For the text-containing cell, return its midpoint in [X, Y] coordinate format. 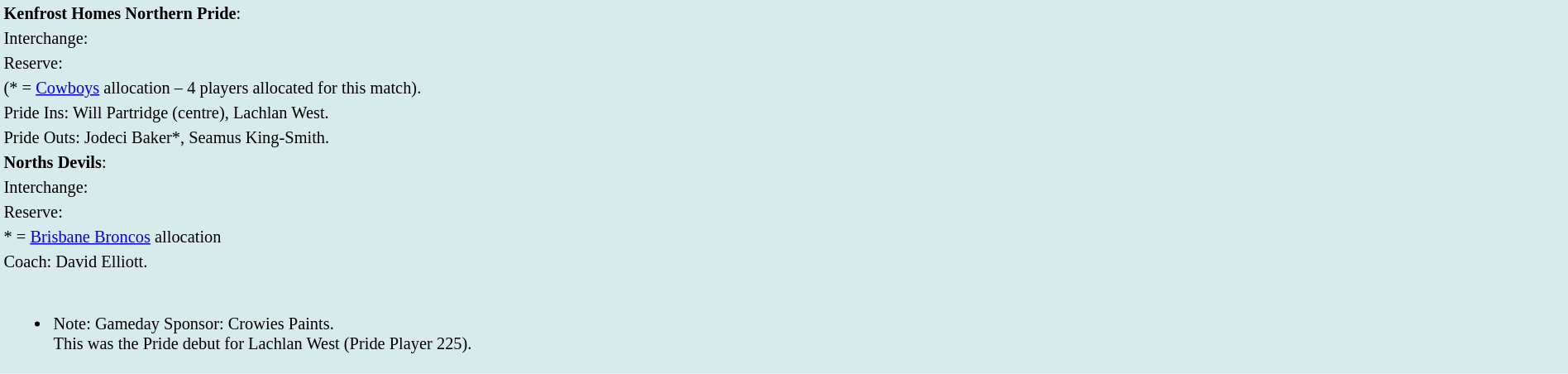
Note: Gameday Sponsor: Crowies Paints.This was the Pride debut for Lachlan West (Pride Player 225). [784, 324]
Pride Outs: Jodeci Baker*, Seamus King-Smith. [784, 137]
Norths Devils: [784, 162]
(* = Cowboys allocation – 4 players allocated for this match). [784, 88]
Coach: David Elliott. [784, 261]
Kenfrost Homes Northern Pride: [784, 13]
Pride Ins: Will Partridge (centre), Lachlan West. [784, 113]
* = Brisbane Broncos allocation [784, 237]
